Find where the given text appears and provide that cell's center as [x, y] coordinate. 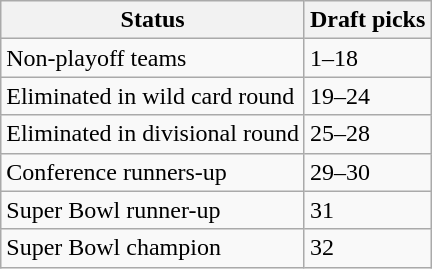
1–18 [367, 58]
Super Bowl champion [153, 248]
32 [367, 248]
Non-playoff teams [153, 58]
19–24 [367, 96]
Super Bowl runner-up [153, 210]
25–28 [367, 134]
Draft picks [367, 20]
31 [367, 210]
Status [153, 20]
Conference runners-up [153, 172]
Eliminated in wild card round [153, 96]
29–30 [367, 172]
Eliminated in divisional round [153, 134]
